Detect which cell encompasses the target text, then output its (x, y) center coordinate. 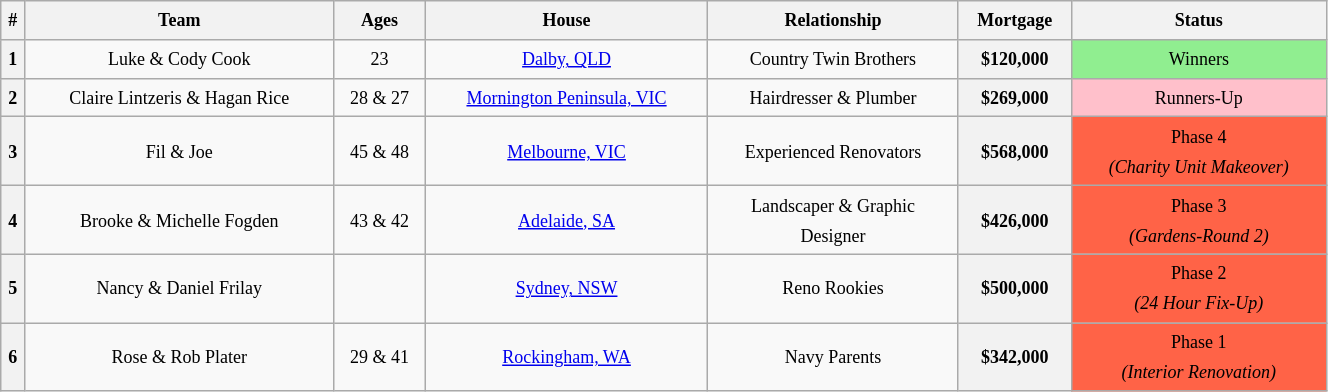
Winners (1198, 58)
Adelaide, SA (566, 220)
Landscaper & GraphicDesigner (833, 220)
Claire Lintzeris & Hagan Rice (180, 98)
5 (13, 288)
$500,000 (1014, 288)
House (566, 20)
# (13, 20)
4 (13, 220)
Mortgage (1014, 20)
45 & 48 (380, 152)
29 & 41 (380, 358)
Mornington Peninsula, VIC (566, 98)
Reno Rookies (833, 288)
Ages (380, 20)
Country Twin Brothers (833, 58)
$269,000 (1014, 98)
28 & 27 (380, 98)
$120,000 (1014, 58)
Phase 3(Gardens-Round 2) (1198, 220)
Status (1198, 20)
1 (13, 58)
Phase 2(24 Hour Fix-Up) (1198, 288)
Phase 1(Interior Renovation) (1198, 358)
Rose & Rob Plater (180, 358)
Runners-Up (1198, 98)
6 (13, 358)
Experienced Renovators (833, 152)
2 (13, 98)
43 & 42 (380, 220)
23 (380, 58)
Team (180, 20)
3 (13, 152)
Luke & Cody Cook (180, 58)
Fil & Joe (180, 152)
Relationship (833, 20)
Hairdresser & Plumber (833, 98)
Melbourne, VIC (566, 152)
Dalby, QLD (566, 58)
$426,000 (1014, 220)
Navy Parents (833, 358)
Brooke & Michelle Fogden (180, 220)
$342,000 (1014, 358)
Rockingham, WA (566, 358)
Nancy & Daniel Frilay (180, 288)
Phase 4(Charity Unit Makeover) (1198, 152)
Sydney, NSW (566, 288)
$568,000 (1014, 152)
